Return the [x, y] coordinate for the center point of the cell that contains the specified text.  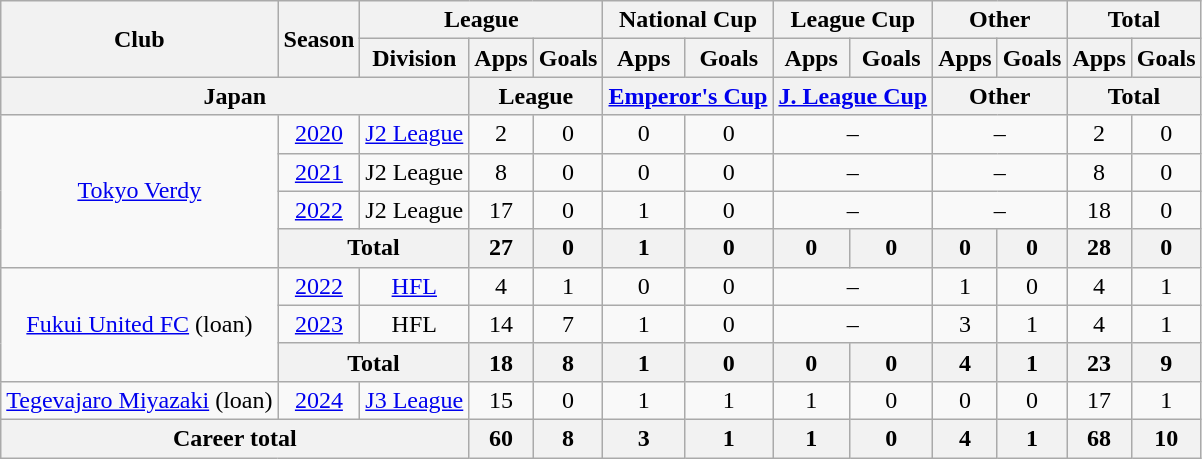
2023 [319, 324]
10 [1166, 438]
Emperor's Cup [688, 96]
2021 [319, 172]
28 [1099, 248]
7 [568, 324]
Season [319, 39]
Career total [235, 438]
60 [501, 438]
Tokyo Verdy [140, 191]
League Cup [853, 20]
27 [501, 248]
9 [1166, 362]
J. League Cup [853, 96]
14 [501, 324]
Tegevajaro Miyazaki (loan) [140, 400]
J3 League [414, 400]
23 [1099, 362]
Fukui United FC (loan) [140, 324]
2024 [319, 400]
National Cup [688, 20]
Club [140, 39]
68 [1099, 438]
Japan [235, 96]
15 [501, 400]
Division [414, 58]
2020 [319, 134]
